Detect which cell encompasses the target text, then output its [X, Y] center coordinate. 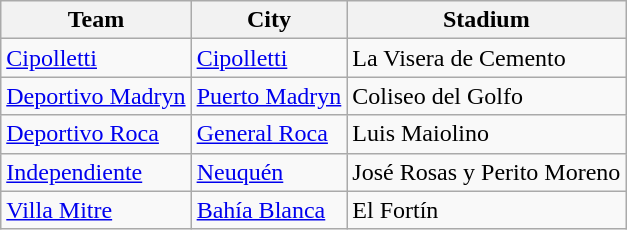
Independiente [96, 172]
Puerto Madryn [269, 96]
José Rosas y Perito Moreno [486, 172]
Deportivo Madryn [96, 96]
Villa Mitre [96, 210]
Luis Maiolino [486, 134]
Deportivo Roca [96, 134]
City [269, 20]
El Fortín [486, 210]
La Visera de Cemento [486, 58]
Coliseo del Golfo [486, 96]
Neuquén [269, 172]
Team [96, 20]
Stadium [486, 20]
Bahía Blanca [269, 210]
General Roca [269, 134]
